Pinpoint the cell where the given text exists, returning its (x, y) midpoint coordinate. 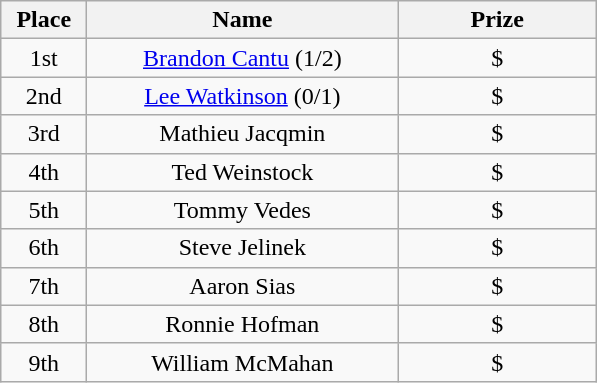
Steve Jelinek (242, 248)
Aaron Sias (242, 286)
William McMahan (242, 362)
Brandon Cantu (1/2) (242, 58)
6th (44, 248)
4th (44, 172)
Name (242, 20)
1st (44, 58)
5th (44, 210)
9th (44, 362)
8th (44, 324)
3rd (44, 134)
Tommy Vedes (242, 210)
Mathieu Jacqmin (242, 134)
7th (44, 286)
2nd (44, 96)
Lee Watkinson (0/1) (242, 96)
Prize (498, 20)
Place (44, 20)
Ronnie Hofman (242, 324)
Ted Weinstock (242, 172)
